Return the (x, y) coordinate for the center point of the cell that contains the specified text.  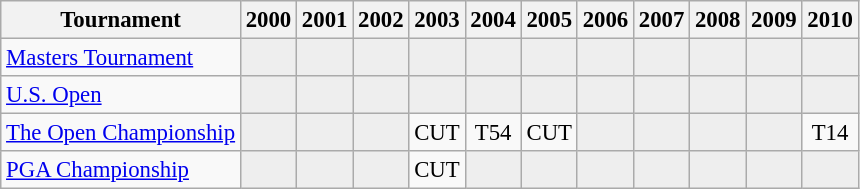
U.S. Open (121, 95)
2004 (493, 20)
Masters Tournament (121, 58)
The Open Championship (121, 133)
2008 (718, 20)
Tournament (121, 20)
2006 (605, 20)
2000 (268, 20)
PGA Championship (121, 170)
T14 (830, 133)
T54 (493, 133)
2005 (549, 20)
2003 (437, 20)
2010 (830, 20)
2001 (325, 20)
2007 (661, 20)
2002 (381, 20)
2009 (774, 20)
